Identify which cell holds the provided text, then report its (X, Y) central coordinate. 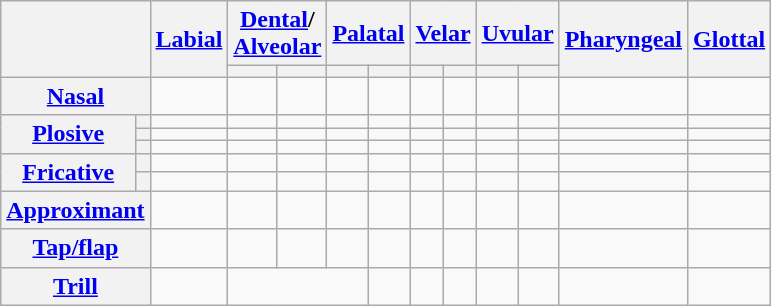
Palatal (368, 34)
Nasal (76, 96)
Uvular (518, 34)
Tap/flap (76, 248)
Plosive (68, 134)
Fricative (68, 172)
Velar (443, 34)
Pharyngeal (623, 39)
Trill (76, 286)
Glottal (730, 39)
Approximant (76, 210)
Dental/Alveolar (278, 34)
Labial (189, 39)
